Return the [x, y] coordinate for the center point of the cell that contains the specified text.  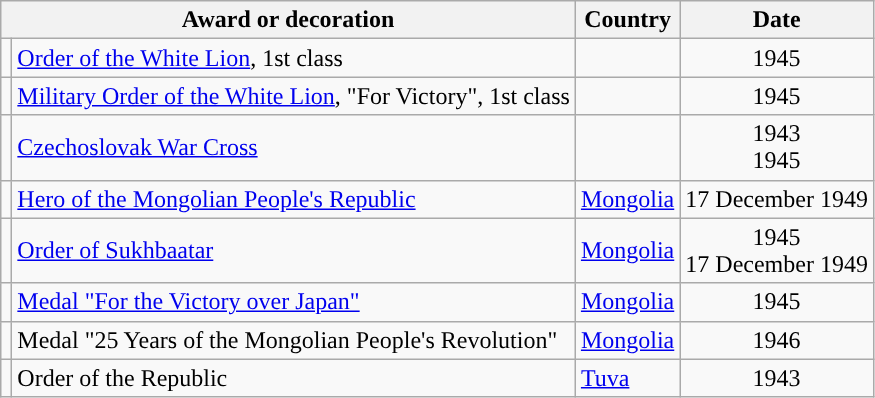
1943 [777, 378]
Country [627, 20]
Hero of the Mongolian People's Republic [294, 199]
Medal "25 Years of the Mongolian People's Revolution" [294, 340]
1946 [777, 340]
Czechoslovak War Cross [294, 148]
Date [777, 20]
Order of Sukhbaatar [294, 250]
17 December 1949 [777, 199]
Award or decoration [288, 20]
Medal "For the Victory over Japan" [294, 302]
Military Order of the White Lion, "For Victory", 1st class [294, 96]
Tuva [627, 378]
Order of the Republic [294, 378]
19431945 [777, 148]
194517 December 1949 [777, 250]
Order of the White Lion, 1st class [294, 58]
